Output the [X, Y] coordinate of the center of the cell containing the given text.  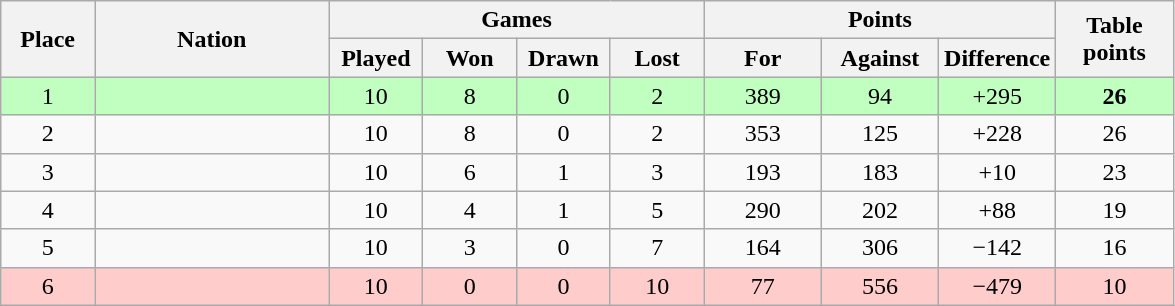
+10 [998, 172]
193 [762, 172]
Nation [212, 39]
Won [470, 58]
Drawn [564, 58]
+295 [998, 96]
16 [1114, 248]
556 [880, 286]
94 [880, 96]
202 [880, 210]
290 [762, 210]
Against [880, 58]
77 [762, 286]
Lost [657, 58]
164 [762, 248]
+88 [998, 210]
183 [880, 172]
389 [762, 96]
Games [516, 20]
Points [880, 20]
23 [1114, 172]
Tablepoints [1114, 39]
For [762, 58]
+228 [998, 134]
353 [762, 134]
306 [880, 248]
Difference [998, 58]
19 [1114, 210]
Played [376, 58]
−142 [998, 248]
Place [48, 39]
125 [880, 134]
−479 [998, 286]
7 [657, 248]
